Scan for the cell matching the given text and deliver its [X, Y] coordinate at center. 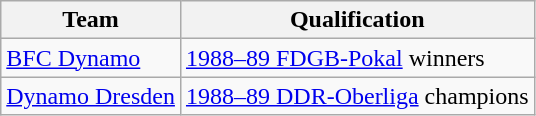
1988–89 FDGB-Pokal winners [357, 58]
Qualification [357, 20]
Dynamo Dresden [91, 96]
BFC Dynamo [91, 58]
Team [91, 20]
1988–89 DDR-Oberliga champions [357, 96]
